Provide the (x, y) coordinate of the cell's center where the given text is located.  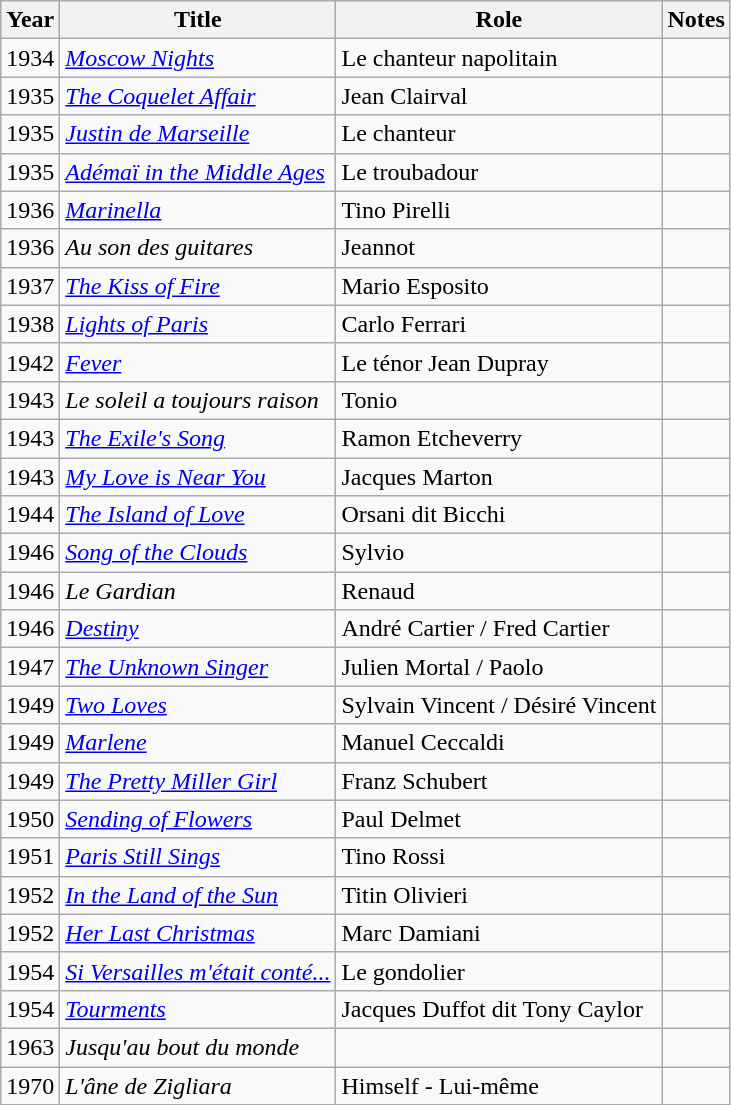
Franz Schubert (499, 781)
Le soleil a toujours raison (198, 400)
Titin Olivieri (499, 895)
The Exile's Song (198, 438)
Notes (696, 20)
Marlene (198, 743)
Tourments (198, 1009)
Orsani dit Bicchi (499, 515)
Moscow Nights (198, 58)
Paul Delmet (499, 819)
Le Gardian (198, 591)
Le chanteur napolitain (499, 58)
1963 (30, 1047)
Sending of Flowers (198, 819)
1938 (30, 324)
The Kiss of Fire (198, 286)
In the Land of the Sun (198, 895)
The Unknown Singer (198, 667)
1951 (30, 857)
Tino Pirelli (499, 210)
1944 (30, 515)
Le gondolier (499, 971)
Julien Mortal / Paolo (499, 667)
L'âne de Zigliara (198, 1085)
Le ténor Jean Dupray (499, 362)
Au son des guitares (198, 248)
1947 (30, 667)
Lights of Paris (198, 324)
Jusqu'au bout du monde (198, 1047)
1937 (30, 286)
Ramon Etcheverry (499, 438)
Two Loves (198, 705)
Jacques Marton (499, 477)
My Love is Near You (198, 477)
Marinella (198, 210)
Tonio (499, 400)
Adémaï in the Middle Ages (198, 172)
Le troubadour (499, 172)
Paris Still Sings (198, 857)
Destiny (198, 629)
Tino Rossi (499, 857)
The Pretty Miller Girl (198, 781)
Carlo Ferrari (499, 324)
André Cartier / Fred Cartier (499, 629)
Role (499, 20)
Fever (198, 362)
Sylvain Vincent / Désiré Vincent (499, 705)
Her Last Christmas (198, 933)
Title (198, 20)
Song of the Clouds (198, 553)
Himself - Lui-même (499, 1085)
Mario Esposito (499, 286)
Jean Clairval (499, 96)
Justin de Marseille (198, 134)
Manuel Ceccaldi (499, 743)
1950 (30, 819)
Le chanteur (499, 134)
The Island of Love (198, 515)
1942 (30, 362)
Year (30, 20)
Renaud (499, 591)
Si Versailles m'était conté... (198, 971)
Marc Damiani (499, 933)
1970 (30, 1085)
Jeannot (499, 248)
The Coquelet Affair (198, 96)
Sylvio (499, 553)
Jacques Duffot dit Tony Caylor (499, 1009)
1934 (30, 58)
